From the cell containing the given text, extract its center point as (X, Y) coordinate. 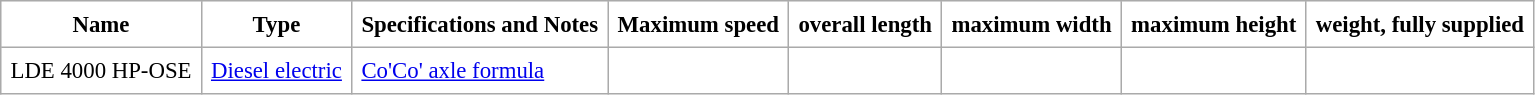
Name (101, 24)
Diesel electric (276, 70)
Specifications and Notes (480, 24)
Maximum speed (698, 24)
Type (276, 24)
overall length (866, 24)
maximum width (1032, 24)
maximum height (1214, 24)
Co'Co' axle formula (480, 70)
LDE 4000 HP-OSE (101, 70)
weight, fully supplied (1420, 24)
